Determine the (x, y) coordinate at the center of the cell enclosing the given text.  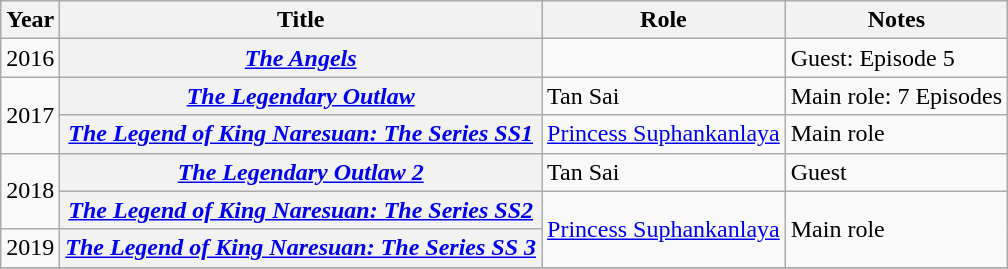
Year (30, 20)
Title (301, 20)
Guest (896, 172)
Main role: 7 Episodes (896, 96)
The Angels (301, 58)
The Legend of King Naresuan: The Series SS1 (301, 134)
The Legend of King Naresuan: The Series SS 3 (301, 248)
Notes (896, 20)
2019 (30, 248)
The Legend of King Naresuan: The Series SS2 (301, 210)
Role (664, 20)
Guest: Episode 5 (896, 58)
2018 (30, 191)
2017 (30, 115)
The Legendary Outlaw (301, 96)
The Legendary Outlaw 2 (301, 172)
2016 (30, 58)
